Pinpoint the cell where the given text exists, returning its [X, Y] midpoint coordinate. 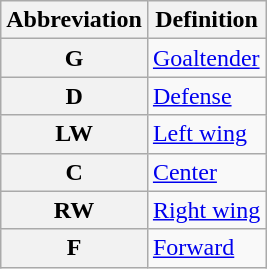
F [74, 248]
Goaltender [206, 58]
G [74, 58]
Abbreviation [74, 20]
Center [206, 172]
RW [74, 210]
D [74, 96]
LW [74, 134]
C [74, 172]
Right wing [206, 210]
Defense [206, 96]
Definition [206, 20]
Left wing [206, 134]
Forward [206, 248]
